Locate the cell with the specified text and output its (X, Y) center coordinate. 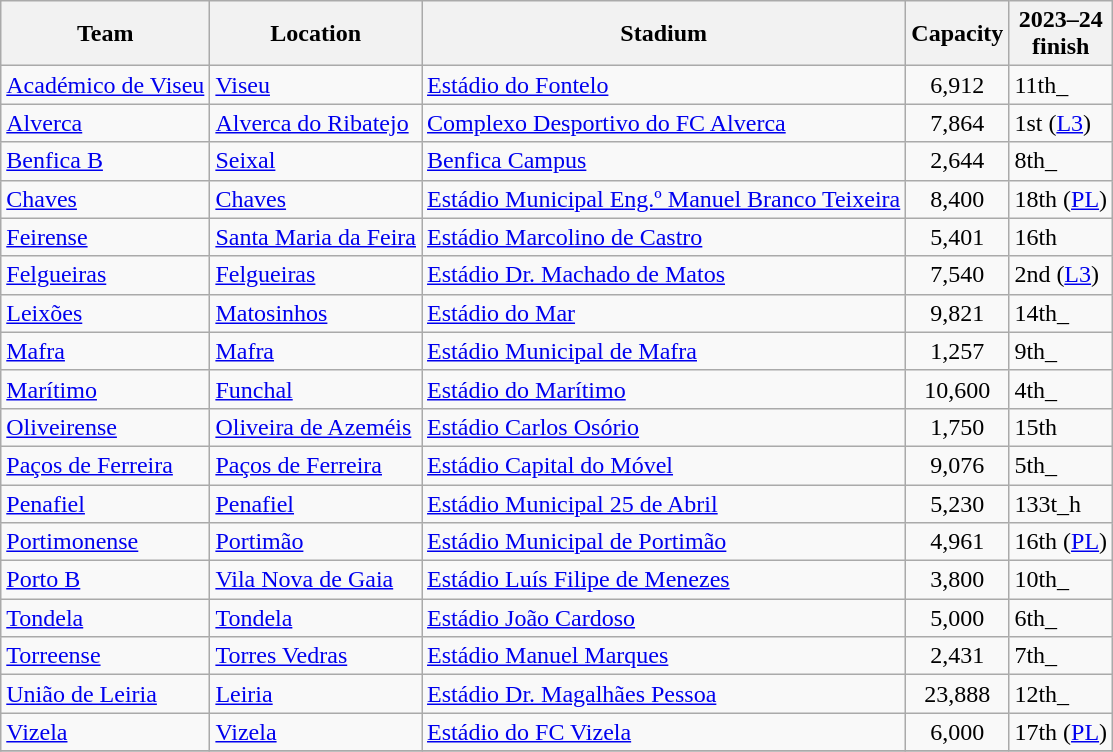
17th (PL) (1061, 732)
Vila Nova de Gaia (316, 580)
Estádio Municipal Eng.º Manuel Branco Teixeira (664, 199)
Funchal (316, 389)
Torres Vedras (316, 656)
Capacity (958, 34)
Viseu (316, 85)
Estádio Municipal de Mafra (664, 351)
Estádio Marcolino de Castro (664, 237)
Estádio Dr. Machado de Matos (664, 275)
7th_ (1061, 656)
Santa Maria da Feira (316, 237)
5,230 (958, 503)
15th (1061, 427)
Estádio do Fontelo (664, 85)
10th_ (1061, 580)
5,000 (958, 618)
9,076 (958, 465)
Seixal (316, 161)
6,912 (958, 85)
6,000 (958, 732)
Porto B (106, 580)
União de Leiria (106, 694)
Oliveira de Azeméis (316, 427)
Estádio do Marítimo (664, 389)
Estádio Luís Filipe de Menezes (664, 580)
Académico de Viseu (106, 85)
Stadium (664, 34)
10,600 (958, 389)
Matosinhos (316, 313)
Torreense (106, 656)
Estádio Municipal de Portimão (664, 542)
16th (1061, 237)
2,431 (958, 656)
Leixões (106, 313)
2nd (L3) (1061, 275)
Location (316, 34)
Team (106, 34)
1st (L3) (1061, 123)
8,400 (958, 199)
5,401 (958, 237)
16th (PL) (1061, 542)
Estádio Municipal 25 de Abril (664, 503)
Estádio Manuel Marques (664, 656)
12th_ (1061, 694)
7,864 (958, 123)
Complexo Desportivo do FC Alverca (664, 123)
Portimonense (106, 542)
23,888 (958, 694)
Portimão (316, 542)
1,750 (958, 427)
4,961 (958, 542)
1,257 (958, 351)
Benfica B (106, 161)
Leiria (316, 694)
Estádio do FC Vizela (664, 732)
3,800 (958, 580)
14th_ (1061, 313)
133t_h (1061, 503)
5th_ (1061, 465)
7,540 (958, 275)
4th_ (1061, 389)
9,821 (958, 313)
9th_ (1061, 351)
Estádio Dr. Magalhães Pessoa (664, 694)
Estádio do Mar (664, 313)
Estádio Capital do Móvel (664, 465)
8th_ (1061, 161)
Alverca (106, 123)
11th_ (1061, 85)
Feirense (106, 237)
Oliveirense (106, 427)
2023–24finish (1061, 34)
6th_ (1061, 618)
18th (PL) (1061, 199)
Estádio Carlos Osório (664, 427)
Estádio João Cardoso (664, 618)
Marítimo (106, 389)
2,644 (958, 161)
Alverca do Ribatejo (316, 123)
Benfica Campus (664, 161)
